Pinpoint the cell where the given text exists, returning its (x, y) midpoint coordinate. 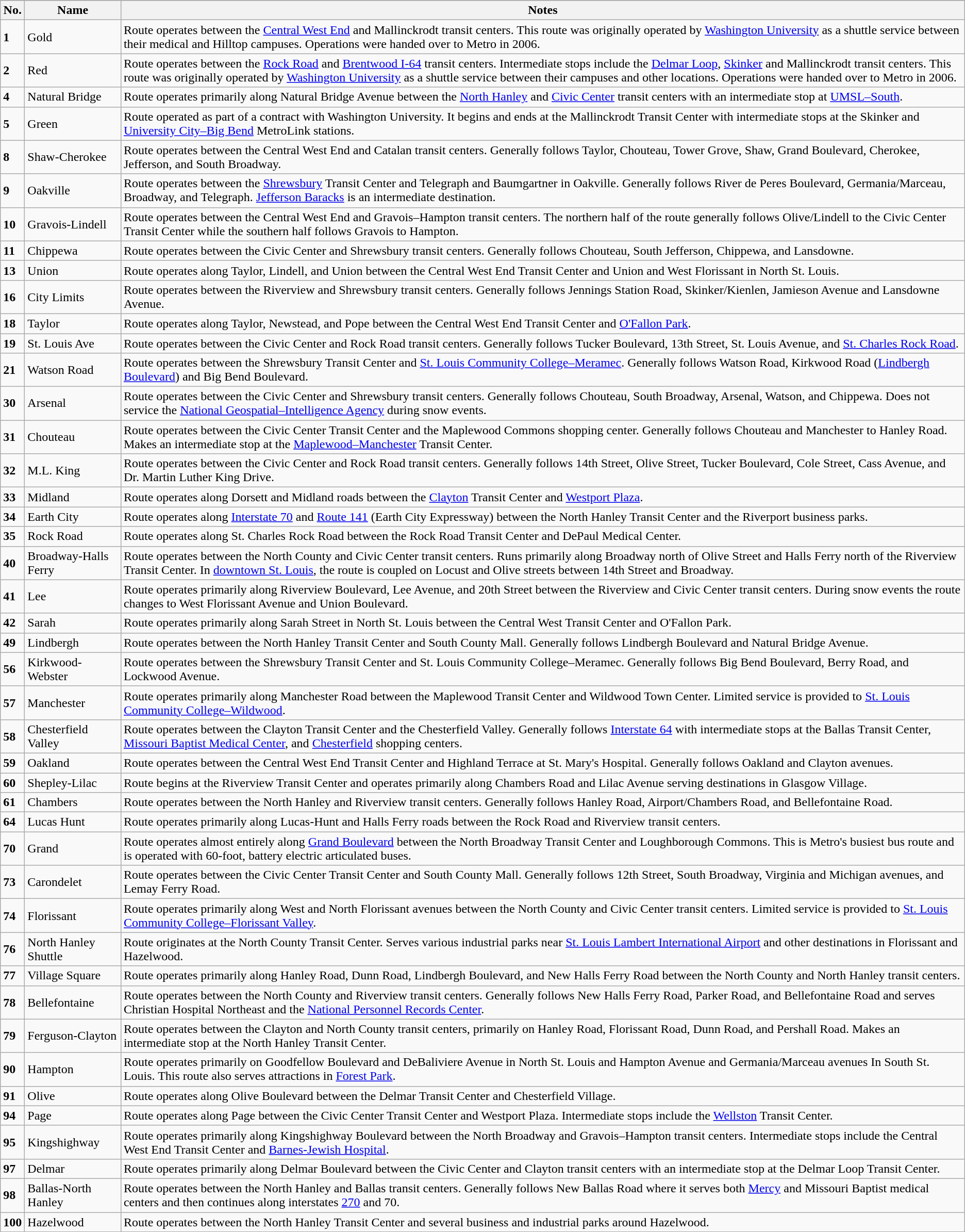
Lucas Hunt (73, 822)
Hampton (73, 1070)
Route operates between the Civic Center and Shrewsbury transit centers. Generally follows Chouteau, South Jefferson, Chippewa, and Lansdowne. (542, 251)
Florissant (73, 916)
Lee (73, 596)
90 (12, 1070)
10 (12, 224)
Chesterfield Valley (73, 736)
74 (12, 916)
Chouteau (73, 437)
Page (73, 1115)
58 (12, 736)
13 (12, 270)
73 (12, 882)
Bellefontaine (73, 1003)
100 (12, 1222)
Route operates along Interstate 70 and Route 141 (Earth City Expressway) between the North Hanley Transit Center and the Riverport business parks. (542, 517)
Notes (542, 10)
2 (12, 70)
Kingshighway (73, 1142)
M.L. King (73, 470)
70 (12, 849)
Sarah (73, 623)
Earth City (73, 517)
94 (12, 1115)
Ferguson-Clayton (73, 1036)
49 (12, 643)
Village Square (73, 976)
Taylor (73, 323)
Delmar (73, 1169)
North Hanley Shuttle (73, 949)
Route operates along Dorsett and Midland roads between the Clayton Transit Center and Westport Plaza. (542, 497)
Shaw-Cherokee (73, 157)
4 (12, 97)
Route operates primarily along Lucas-Hunt and Halls Ferry roads between the Rock Road and Riverview transit centers. (542, 822)
Oakland (73, 763)
34 (12, 517)
33 (12, 497)
59 (12, 763)
Chippewa (73, 251)
61 (12, 802)
64 (12, 822)
Kirkwood-Webster (73, 669)
Chambers (73, 802)
St. Louis Ave (73, 343)
Gold (73, 37)
95 (12, 1142)
41 (12, 596)
Route operates along Taylor, Lindell, and Union between the Central West End Transit Center and Union and West Florissant in North St. Louis. (542, 270)
9 (12, 191)
98 (12, 1195)
Name (73, 10)
Grand (73, 849)
Red (73, 70)
Route operates along Olive Boulevard between the Delmar Transit Center and Chesterfield Village. (542, 1096)
32 (12, 470)
City Limits (73, 297)
Lindbergh (73, 643)
1 (12, 37)
Union (73, 270)
91 (12, 1096)
Olive (73, 1096)
Shepley-Lilac (73, 782)
11 (12, 251)
16 (12, 297)
60 (12, 782)
76 (12, 949)
Green (73, 124)
Route operates along St. Charles Rock Road between the Rock Road Transit Center and DePaul Medical Center. (542, 536)
42 (12, 623)
40 (12, 563)
No. (12, 10)
5 (12, 124)
Route begins at the Riverview Transit Center and operates primarily along Chambers Road and Lilac Avenue serving destinations in Glasgow Village. (542, 782)
Arsenal (73, 403)
Midland (73, 497)
Ballas-North Hanley (73, 1195)
Oakville (73, 191)
Route operates between the North Hanley Transit Center and South County Mall. Generally follows Lindbergh Boulevard and Natural Bridge Avenue. (542, 643)
30 (12, 403)
Route operates along Taylor, Newstead, and Pope between the Central West End Transit Center and O'Fallon Park. (542, 323)
18 (12, 323)
Manchester (73, 702)
Hazelwood (73, 1222)
21 (12, 370)
Broadway-Halls Ferry (73, 563)
Watson Road (73, 370)
Rock Road (73, 536)
19 (12, 343)
97 (12, 1169)
Route operates between the North Hanley Transit Center and several business and industrial parks around Hazelwood. (542, 1222)
77 (12, 976)
35 (12, 536)
Carondelet (73, 882)
Gravois-Lindell (73, 224)
Route operates along Page between the Civic Center Transit Center and Westport Plaza. Intermediate stops include the Wellston Transit Center. (542, 1115)
57 (12, 702)
31 (12, 437)
Natural Bridge (73, 97)
79 (12, 1036)
78 (12, 1003)
Route operates between the North Hanley and Riverview transit centers. Generally follows Hanley Road, Airport/Chambers Road, and Bellefontaine Road. (542, 802)
8 (12, 157)
Route operates primarily along Sarah Street in North St. Louis between the Central West Transit Center and O'Fallon Park. (542, 623)
56 (12, 669)
